Pinpoint the cell where the given text exists, returning its (x, y) midpoint coordinate. 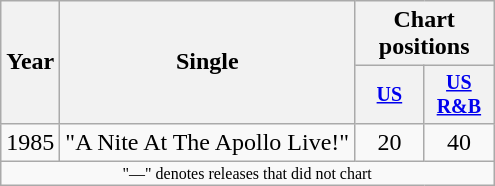
40 (458, 142)
"A Nite At The Apollo Live!" (208, 142)
Year (30, 62)
Chart positions (424, 34)
US (390, 94)
20 (390, 142)
USR&B (458, 94)
Single (208, 62)
"—" denotes releases that did not chart (248, 173)
1985 (30, 142)
